Provide the (X, Y) coordinate of the cell's center where the given text is located.  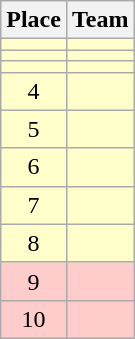
5 (34, 129)
9 (34, 281)
Place (34, 20)
8 (34, 243)
7 (34, 205)
6 (34, 167)
10 (34, 319)
4 (34, 91)
Team (100, 20)
